Scan for the cell matching the given text and deliver its [X, Y] coordinate at center. 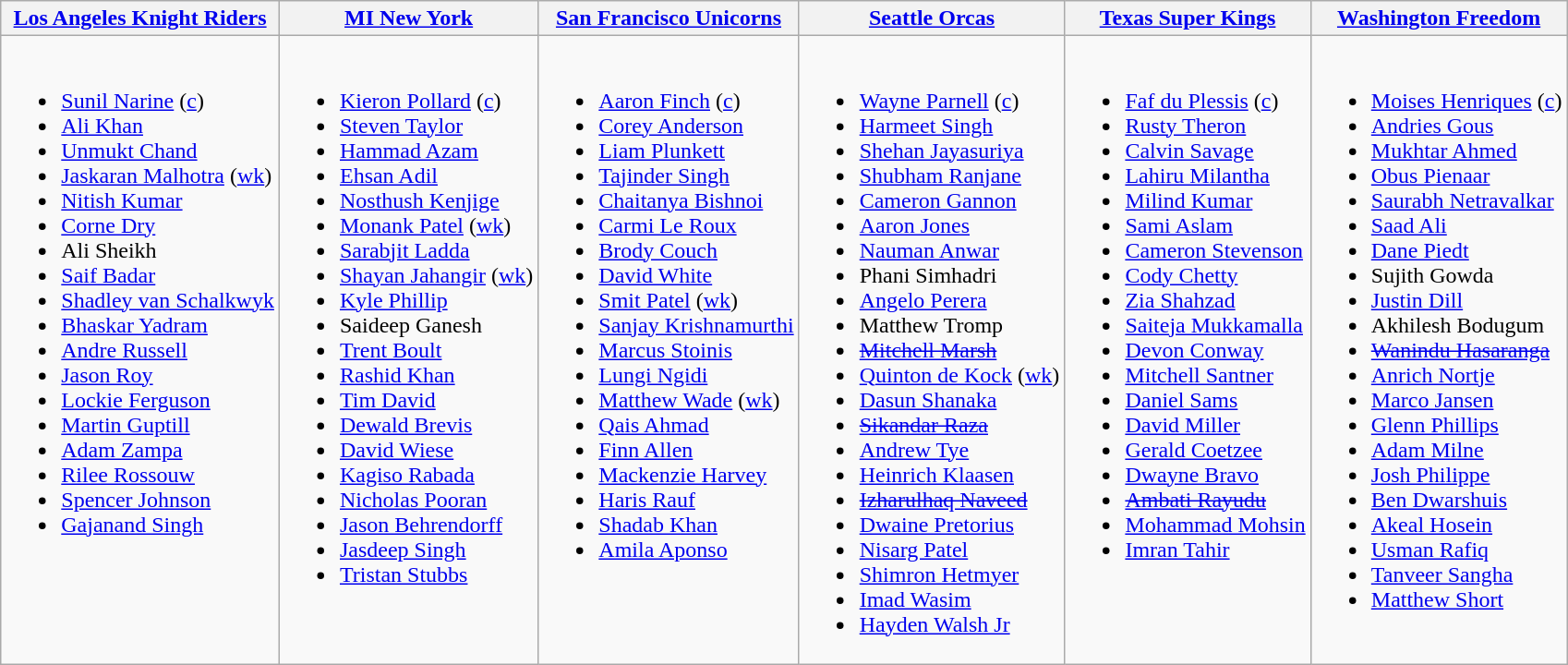
Seattle Orcas [932, 18]
MI New York [408, 18]
Los Angeles Knight Riders [140, 18]
San Francisco Unicorns [669, 18]
Texas Super Kings [1188, 18]
Washington Freedom [1439, 18]
